Extract the (x, y) coordinate from the center of the cell holding the provided text.  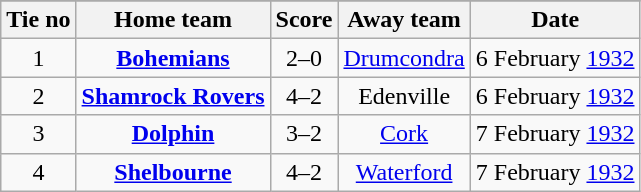
1 (38, 58)
Dolphin (173, 134)
Date (555, 20)
Cork (404, 134)
Shelbourne (173, 172)
Shamrock Rovers (173, 96)
2 (38, 96)
3–2 (304, 134)
Bohemians (173, 58)
Edenville (404, 96)
2–0 (304, 58)
Drumcondra (404, 58)
Tie no (38, 20)
Home team (173, 20)
Waterford (404, 172)
4 (38, 172)
3 (38, 134)
Away team (404, 20)
Score (304, 20)
